Capture the cell that displays the provided text and extract its (x, y) central coordinate. 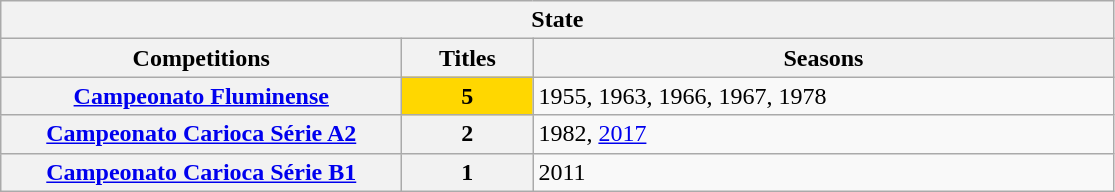
1982, 2017 (824, 134)
Campeonato Fluminense (202, 96)
Titles (468, 58)
State (558, 20)
Competitions (202, 58)
Campeonato Carioca Série B1 (202, 172)
1 (468, 172)
2011 (824, 172)
1955, 1963, 1966, 1967, 1978 (824, 96)
5 (468, 96)
Seasons (824, 58)
2 (468, 134)
Campeonato Carioca Série A2 (202, 134)
